Return the (x, y) coordinate for the center point of the cell that contains the specified text.  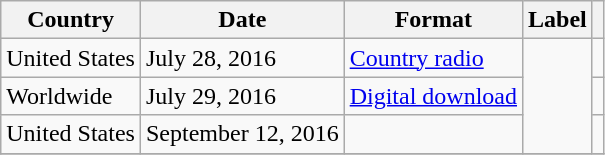
Digital download (433, 96)
Country radio (433, 58)
Worldwide (71, 96)
July 29, 2016 (242, 96)
July 28, 2016 (242, 58)
Label (558, 20)
September 12, 2016 (242, 134)
Format (433, 20)
Date (242, 20)
Country (71, 20)
